Output the (X, Y) coordinate of the center of the cell containing the given text.  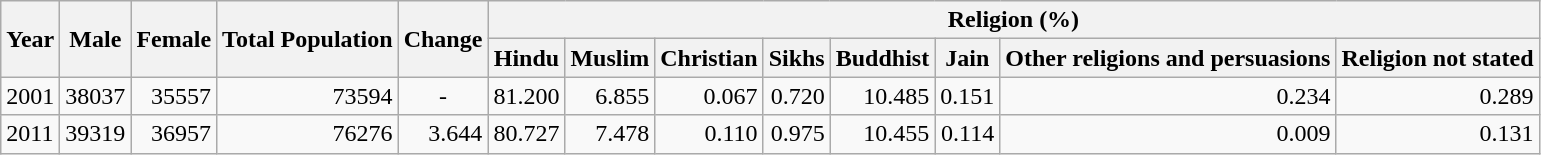
Female (174, 39)
80.727 (526, 134)
36957 (174, 134)
0.131 (1438, 134)
Total Population (308, 39)
- (443, 96)
Change (443, 39)
Male (96, 39)
0.720 (796, 96)
0.067 (709, 96)
Other religions and persuasions (1168, 58)
2011 (30, 134)
0.114 (968, 134)
73594 (308, 96)
0.289 (1438, 96)
Jain (968, 58)
7.478 (610, 134)
0.151 (968, 96)
0.975 (796, 134)
Hindu (526, 58)
2001 (30, 96)
Muslim (610, 58)
Buddhist (882, 58)
3.644 (443, 134)
6.855 (610, 96)
76276 (308, 134)
Religion (%) (1014, 20)
Year (30, 39)
10.455 (882, 134)
Religion not stated (1438, 58)
Christian (709, 58)
10.485 (882, 96)
Sikhs (796, 58)
35557 (174, 96)
0.009 (1168, 134)
81.200 (526, 96)
38037 (96, 96)
0.234 (1168, 96)
39319 (96, 134)
0.110 (709, 134)
